Detect which cell encompasses the target text, then output its [x, y] center coordinate. 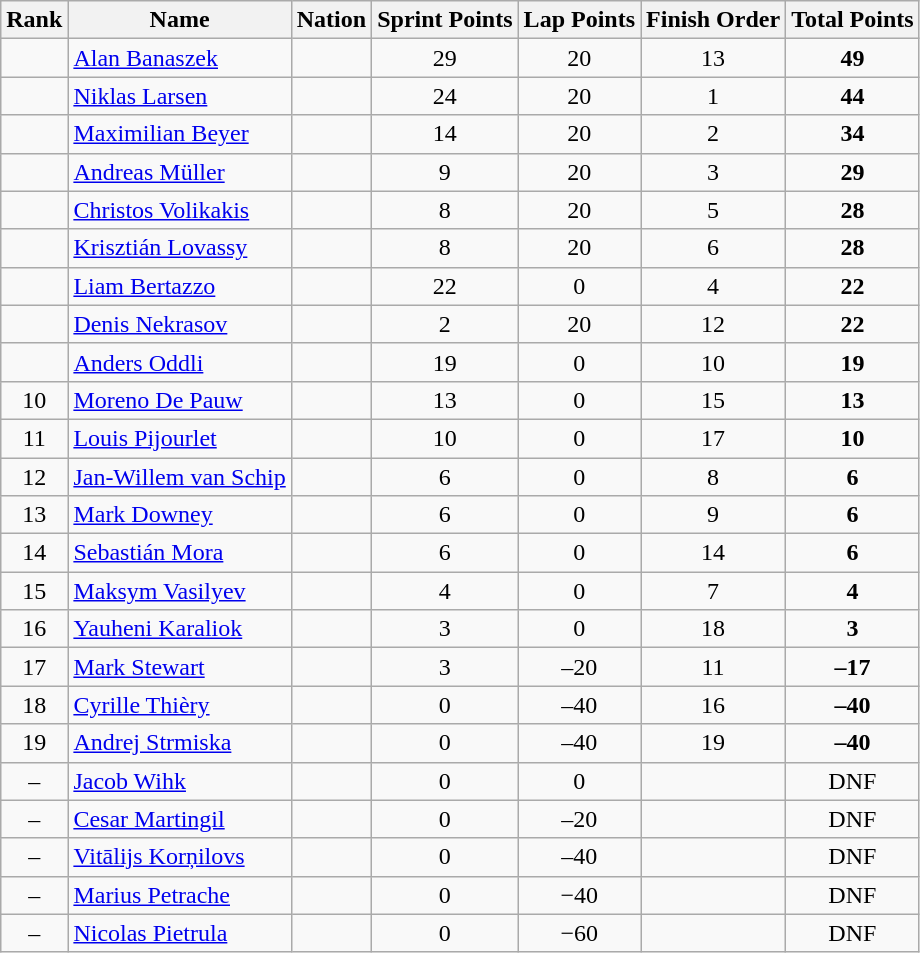
Rank [34, 20]
Anders Oddli [180, 362]
−60 [579, 933]
Jacob Wihk [180, 781]
Niklas Larsen [180, 96]
49 [853, 58]
24 [445, 96]
34 [853, 134]
44 [853, 96]
Christos Volikakis [180, 210]
Maksym Vasilyev [180, 591]
–17 [853, 667]
Maximilian Beyer [180, 134]
Yauheni Karaliok [180, 629]
Cyrille Thièry [180, 705]
Liam Bertazzo [180, 286]
Finish Order [714, 20]
Jan-Willem van Schip [180, 477]
Denis Nekrasov [180, 324]
5 [714, 210]
Nation [331, 20]
Andreas Müller [180, 172]
Sebastián Mora [180, 553]
1 [714, 96]
Vitālijs Korņilovs [180, 857]
Cesar Martingil [180, 819]
Alan Banaszek [180, 58]
Sprint Points [445, 20]
−40 [579, 895]
7 [714, 591]
Krisztián Lovassy [180, 248]
Name [180, 20]
Mark Stewart [180, 667]
Mark Downey [180, 515]
Marius Petrache [180, 895]
Andrej Strmiska [180, 743]
Moreno De Pauw [180, 400]
Louis Pijourlet [180, 438]
Total Points [853, 20]
Lap Points [579, 20]
Nicolas Pietrula [180, 933]
